Provide the [X, Y] coordinate of the cell's center where the given text is located.  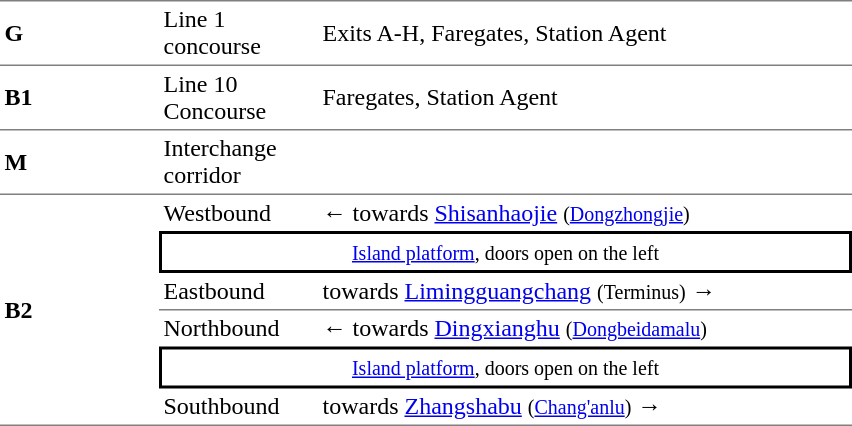
← towards Shisanhaojie (Dongzhongjie) [585, 213]
Eastbound [238, 292]
Northbound [238, 328]
towards Zhangshabu (Chang'anlu) → [585, 407]
B1 [80, 98]
towards Limingguangchang (Terminus) → [585, 292]
Line 1 concourse [238, 33]
Westbound [238, 213]
Southbound [238, 407]
Exits A-H, Faregates, Station Agent [585, 33]
Faregates, Station Agent [585, 98]
Interchange corridor [238, 162]
← towards Dingxianghu (Dongbeidamalu) [585, 328]
Line 10 Concourse [238, 98]
B2 [80, 310]
G [80, 33]
M [80, 162]
